Extract the [X, Y] coordinate from the center of the cell holding the provided text.  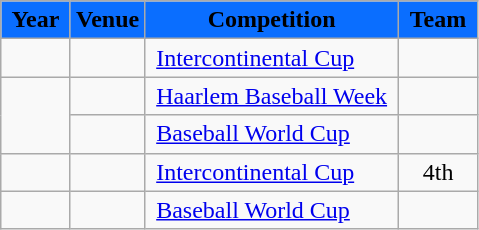
Competition [272, 20]
Haarlem Baseball Week [272, 96]
4th [438, 172]
Team [438, 20]
Venue [107, 20]
Year [36, 20]
